Extract the (x, y) coordinate from the center of the cell holding the provided text.  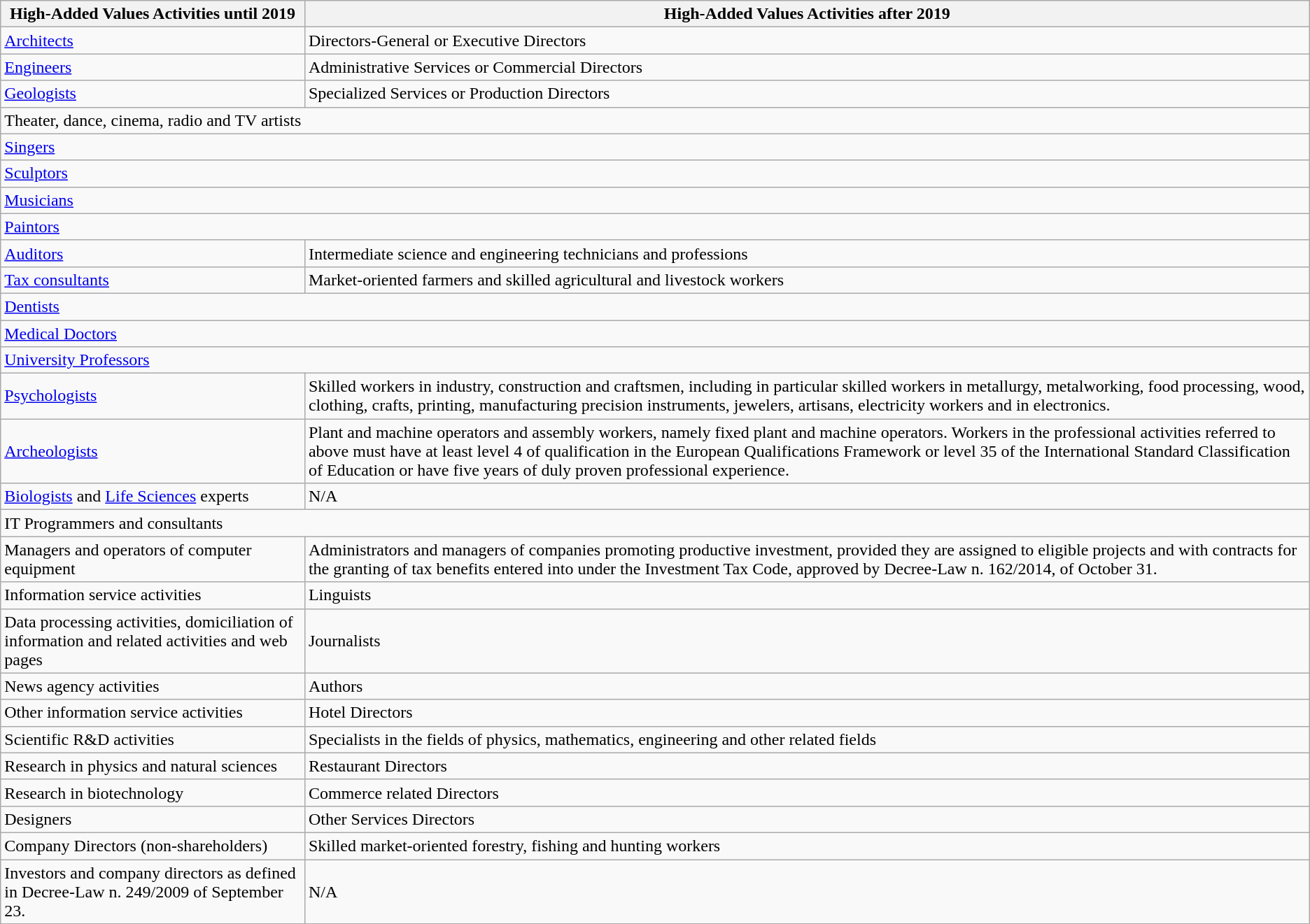
Theater, dance, cinema, radio and TV artists (655, 120)
Other information service activities (153, 713)
Biologists and Life Sciences experts (153, 497)
Investors and company directors as defined in Decree-Law n. 249/2009 of September 23. (153, 891)
Company Directors (non-shareholders) (153, 846)
Specialized Services or Production Directors (807, 94)
Market-oriented farmers and skilled agricultural and livestock workers (807, 280)
Architects (153, 41)
Authors (807, 686)
Journalists (807, 641)
Designers (153, 819)
Medical Doctors (655, 334)
University Professors (655, 360)
Managers and operators of computer equipment (153, 560)
High-Added Values Activities after 2019 (807, 14)
Information service activities (153, 595)
Scientific R&D activities (153, 739)
Skilled market-oriented forestry, fishing and hunting workers (807, 846)
Engineers (153, 67)
Auditors (153, 253)
Administrative Services or Commercial Directors (807, 67)
Sculptors (655, 173)
Restaurant Directors (807, 766)
High-Added Values Activities until 2019 (153, 14)
Commerce related Directors (807, 792)
Linguists (807, 595)
Psychologists (153, 396)
Paintors (655, 227)
Research in biotechnology (153, 792)
IT Programmers and consultants (655, 523)
Musicians (655, 200)
News agency activities (153, 686)
Hotel Directors (807, 713)
Data processing activities, domiciliation of information and related activities and web pages (153, 641)
Specialists in the fields of physics, mathematics, engineering and other related fields (807, 739)
Tax consultants (153, 280)
Singers (655, 147)
Other Services Directors (807, 819)
Geologists (153, 94)
Archeologists (153, 451)
Research in physics and natural sciences (153, 766)
Intermediate science and engineering technicians and professions (807, 253)
Dentists (655, 306)
Directors-General or Executive Directors (807, 41)
